Detect which cell encompasses the target text, then output its [X, Y] center coordinate. 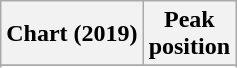
Peakposition [189, 34]
Chart (2019) [72, 34]
